Scan for the cell matching the given text and deliver its [x, y] coordinate at center. 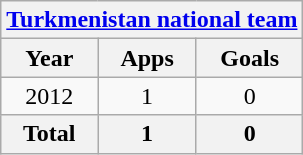
Apps [147, 58]
Total [50, 134]
2012 [50, 96]
Turkmenistan national team [152, 20]
Year [50, 58]
Goals [250, 58]
